Pinpoint the cell where the given text exists, returning its (X, Y) midpoint coordinate. 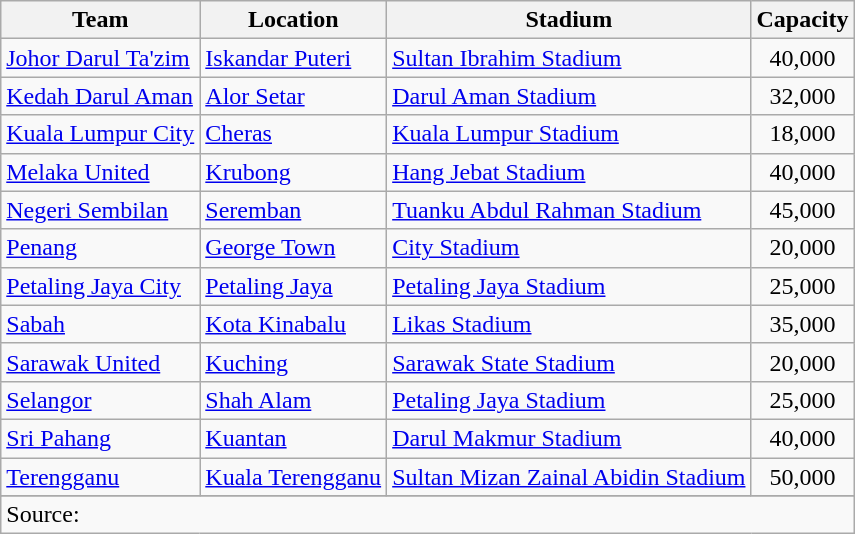
Sarawak State Stadium (569, 362)
Petaling Jaya City (100, 286)
Sabah (100, 324)
Selangor (100, 400)
Sarawak United (100, 362)
Kedah Darul Aman (100, 96)
Melaka United (100, 172)
Location (294, 20)
45,000 (802, 210)
Johor Darul Ta'zim (100, 58)
Alor Setar (294, 96)
Negeri Sembilan (100, 210)
Kuala Terengganu (294, 477)
Hang Jebat Stadium (569, 172)
Shah Alam (294, 400)
Krubong (294, 172)
35,000 (802, 324)
Sultan Ibrahim Stadium (569, 58)
Kuantan (294, 438)
Kuala Lumpur Stadium (569, 134)
Seremban (294, 210)
Darul Aman Stadium (569, 96)
Kuching (294, 362)
George Town (294, 248)
Tuanku Abdul Rahman Stadium (569, 210)
Capacity (802, 20)
Source: (428, 515)
Sri Pahang (100, 438)
Kota Kinabalu (294, 324)
Kuala Lumpur City (100, 134)
Petaling Jaya (294, 286)
18,000 (802, 134)
Team (100, 20)
Likas Stadium (569, 324)
Stadium (569, 20)
Darul Makmur Stadium (569, 438)
Iskandar Puteri (294, 58)
Penang (100, 248)
32,000 (802, 96)
Cheras (294, 134)
50,000 (802, 477)
Terengganu (100, 477)
Sultan Mizan Zainal Abidin Stadium (569, 477)
City Stadium (569, 248)
